Search for the cell housing the specified text and yield its (x, y) center coordinate. 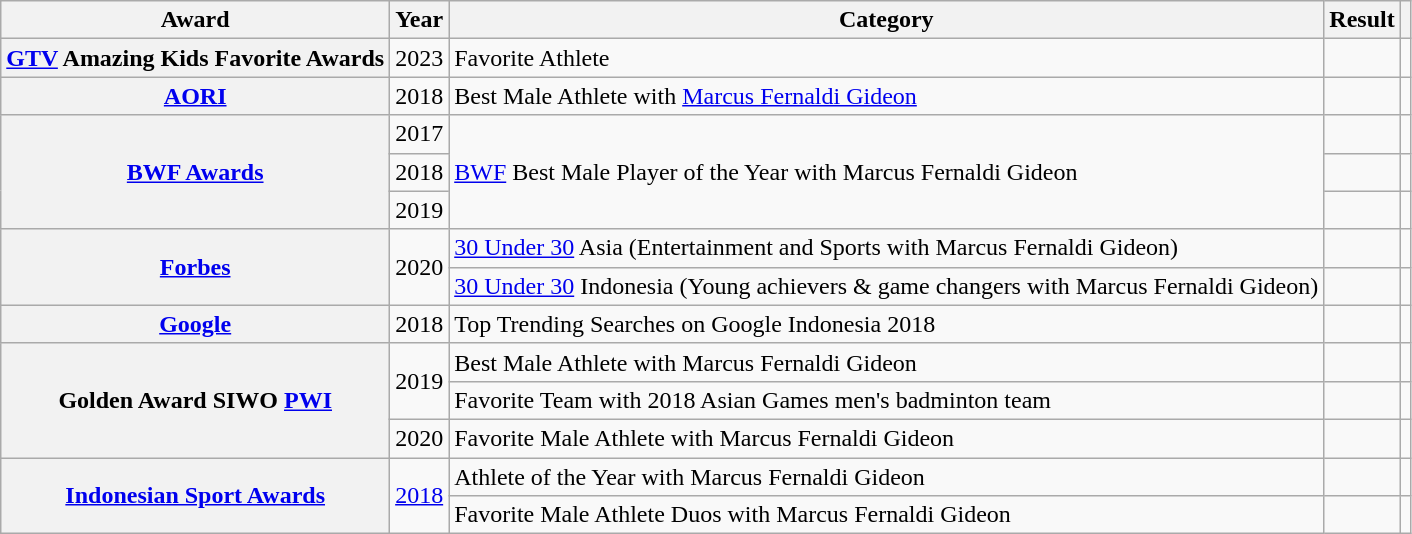
Google (196, 324)
Year (420, 20)
BWF Best Male Player of the Year with Marcus Fernaldi Gideon (886, 172)
30 Under 30 Indonesia (Young achievers & game changers with Marcus Fernaldi Gideon) (886, 286)
2017 (420, 134)
Favorite Athlete (886, 58)
Indonesian Sport Awards (196, 496)
Top Trending Searches on Google Indonesia 2018 (886, 324)
Award (196, 20)
Result (1362, 20)
Favorite Male Athlete Duos with Marcus Fernaldi Gideon (886, 515)
Category (886, 20)
BWF Awards (196, 172)
AORI (196, 96)
GTV Amazing Kids Favorite Awards (196, 58)
Favorite Team with 2018 Asian Games men's badminton team (886, 400)
2023 (420, 58)
Golden Award SIWO PWI (196, 400)
Forbes (196, 267)
30 Under 30 Asia (Entertainment and Sports with Marcus Fernaldi Gideon) (886, 248)
Favorite Male Athlete with Marcus Fernaldi Gideon (886, 438)
Athlete of the Year with Marcus Fernaldi Gideon (886, 477)
